Search for the cell housing the specified text and yield its [x, y] center coordinate. 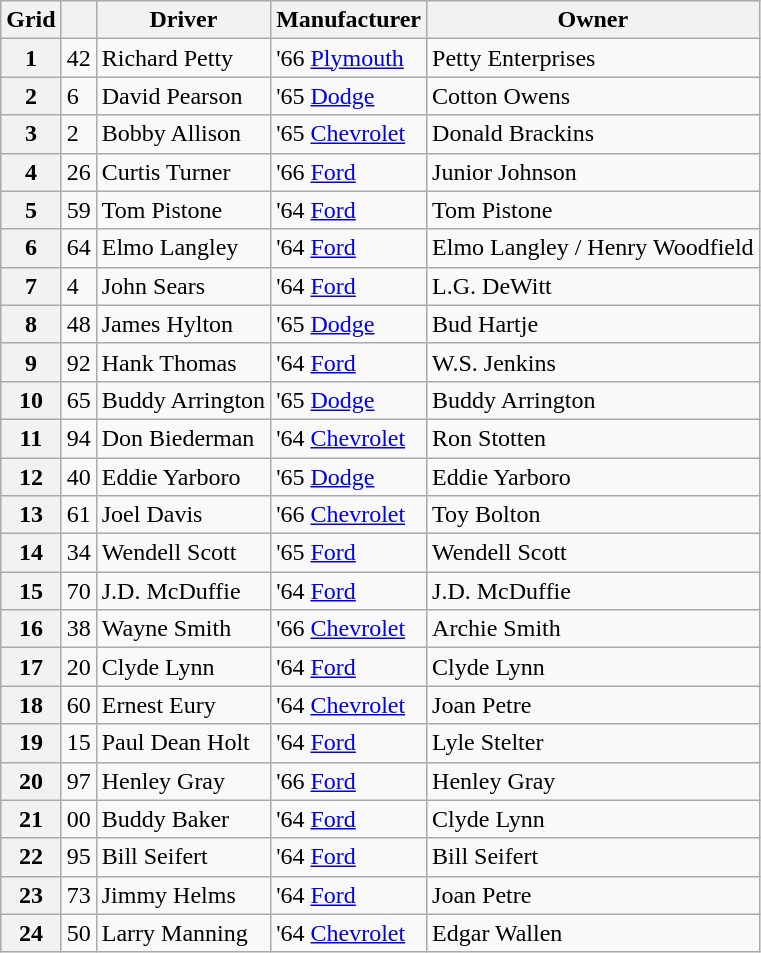
Cotton Owens [594, 96]
Bud Hartje [594, 324]
Don Biederman [183, 438]
65 [78, 400]
60 [78, 705]
Larry Manning [183, 933]
Donald Brackins [594, 134]
Grid [31, 20]
'66 Plymouth [349, 58]
19 [31, 743]
48 [78, 324]
11 [31, 438]
10 [31, 400]
Curtis Turner [183, 172]
92 [78, 362]
Owner [594, 20]
50 [78, 933]
16 [31, 629]
Bobby Allison [183, 134]
94 [78, 438]
70 [78, 591]
00 [78, 819]
Manufacturer [349, 20]
Ron Stotten [594, 438]
John Sears [183, 286]
9 [31, 362]
34 [78, 553]
Wayne Smith [183, 629]
Archie Smith [594, 629]
12 [31, 477]
Ernest Eury [183, 705]
Buddy Baker [183, 819]
James Hylton [183, 324]
17 [31, 667]
Elmo Langley / Henry Woodfield [594, 248]
73 [78, 895]
7 [31, 286]
26 [78, 172]
13 [31, 515]
Paul Dean Holt [183, 743]
3 [31, 134]
97 [78, 781]
95 [78, 857]
Petty Enterprises [594, 58]
38 [78, 629]
Jimmy Helms [183, 895]
W.S. Jenkins [594, 362]
18 [31, 705]
Richard Petty [183, 58]
5 [31, 210]
59 [78, 210]
42 [78, 58]
Lyle Stelter [594, 743]
1 [31, 58]
Joel Davis [183, 515]
64 [78, 248]
David Pearson [183, 96]
Edgar Wallen [594, 933]
23 [31, 895]
L.G. DeWitt [594, 286]
24 [31, 933]
Hank Thomas [183, 362]
21 [31, 819]
22 [31, 857]
40 [78, 477]
Driver [183, 20]
8 [31, 324]
Junior Johnson [594, 172]
Elmo Langley [183, 248]
'65 Ford [349, 553]
Toy Bolton [594, 515]
14 [31, 553]
'65 Chevrolet [349, 134]
61 [78, 515]
